Detect which cell encompasses the target text, then output its [X, Y] center coordinate. 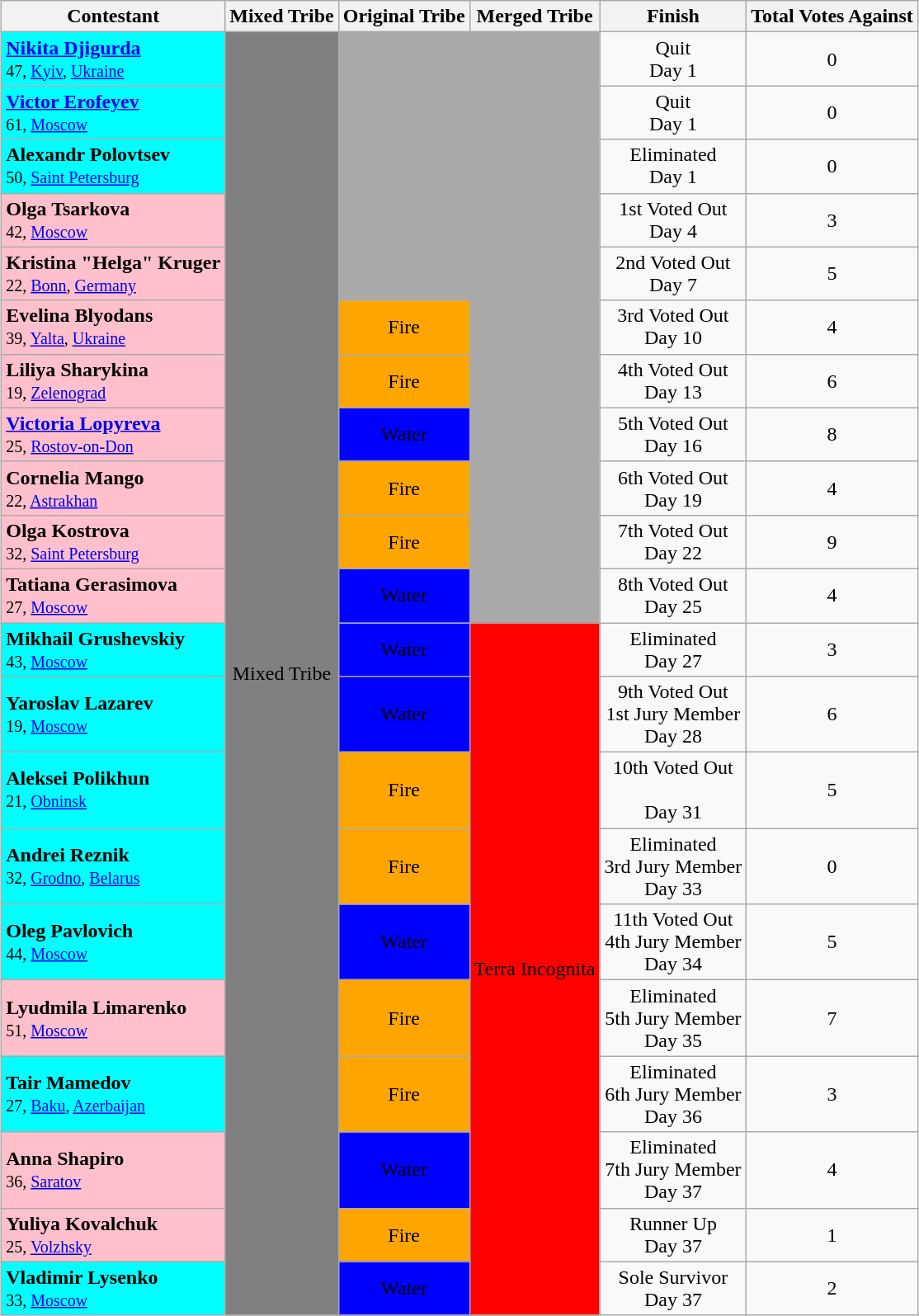
Finish [673, 17]
Evelina Blyodans39, Yalta, Ukraine [114, 327]
Runner UpDay 37 [673, 1234]
Merged Tribe [535, 17]
Eliminated3rd Jury MemberDay 33 [673, 866]
Terra Incognita [535, 969]
Oleg Pavlovich44, Moscow [114, 942]
6th Voted OutDay 19 [673, 488]
Anna Shapiro36, Saratov [114, 1170]
Kristina "Helga" Kruger22, Bonn, Germany [114, 274]
Yaroslav Lazarev19, Moscow [114, 715]
Victoria Lopyreva25, Rostov-on-Don [114, 434]
Original Tribe [404, 17]
11th Voted Out4th Jury MemberDay 34 [673, 942]
1 [832, 1234]
Eliminated6th Jury MemberDay 36 [673, 1094]
Eliminated7th Jury MemberDay 37 [673, 1170]
Nikita Djigurda47, Kyiv, Ukraine [114, 59]
Total Votes Against [832, 17]
9th Voted Out1st Jury MemberDay 28 [673, 715]
Vladimir Lysenko33, Moscow [114, 1289]
4th Voted OutDay 13 [673, 381]
Olga Kostrova32, Saint Petersburg [114, 541]
2 [832, 1289]
Sole SurvivorDay 37 [673, 1289]
9 [832, 541]
Contestant [114, 17]
7th Voted OutDay 22 [673, 541]
3rd Voted OutDay 10 [673, 327]
Victor Erofeyev61, Moscow [114, 112]
Tair Mamedov27, Baku, Azerbaijan [114, 1094]
Liliya Sharykina19, Zelenograd [114, 381]
Andrei Reznik32, Grodno, Belarus [114, 866]
Mikhail Grushevskiy43, Moscow [114, 649]
Lyudmila Limarenko51, Moscow [114, 1018]
Tatiana Gerasimova27, Moscow [114, 596]
Olga Tsarkova42, Moscow [114, 219]
5th Voted OutDay 16 [673, 434]
Aleksei Polikhun21, Obninsk [114, 790]
Alexandr Polovtsev50, Saint Petersburg [114, 167]
Yuliya Kovalchuk25, Volzhsky [114, 1234]
7 [832, 1018]
8 [832, 434]
8th Voted OutDay 25 [673, 596]
Cornelia Mango22, Astrakhan [114, 488]
EliminatedDay 1 [673, 167]
Eliminated5th Jury MemberDay 35 [673, 1018]
EliminatedDay 27 [673, 649]
2nd Voted OutDay 7 [673, 274]
1st Voted OutDay 4 [673, 219]
10th Voted OutDay 31 [673, 790]
